Find where the given text appears and provide that cell's center as (x, y) coordinate. 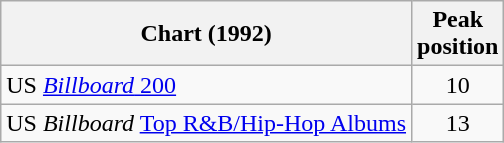
Peakposition (458, 34)
10 (458, 85)
13 (458, 123)
US Billboard Top R&B/Hip-Hop Albums (206, 123)
Chart (1992) (206, 34)
US Billboard 200 (206, 85)
